Pinpoint the cell where the given text exists, returning its (X, Y) midpoint coordinate. 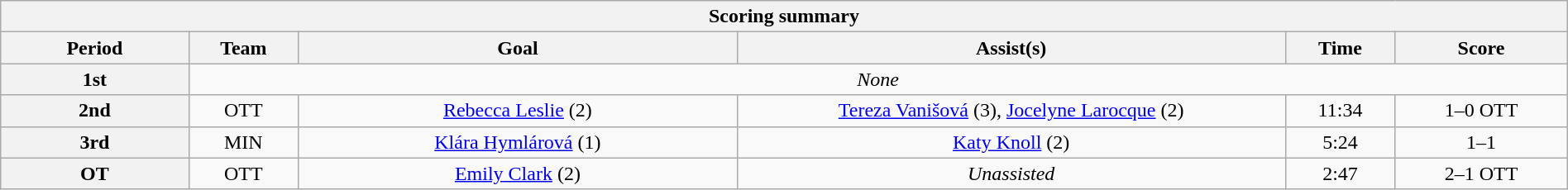
Unassisted (1011, 173)
1st (94, 79)
11:34 (1340, 111)
2–1 OTT (1481, 173)
OT (94, 173)
2nd (94, 111)
Scoring summary (784, 17)
Emily Clark (2) (518, 173)
Klára Hymlárová (1) (518, 142)
Tereza Vanišová (3), Jocelyne Larocque (2) (1011, 111)
None (878, 79)
Assist(s) (1011, 48)
3rd (94, 142)
1–0 OTT (1481, 111)
Goal (518, 48)
Period (94, 48)
Rebecca Leslie (2) (518, 111)
Score (1481, 48)
2:47 (1340, 173)
Team (243, 48)
Katy Knoll (2) (1011, 142)
Time (1340, 48)
MIN (243, 142)
1–1 (1481, 142)
5:24 (1340, 142)
